Output the (x, y) coordinate of the center of the cell containing the given text.  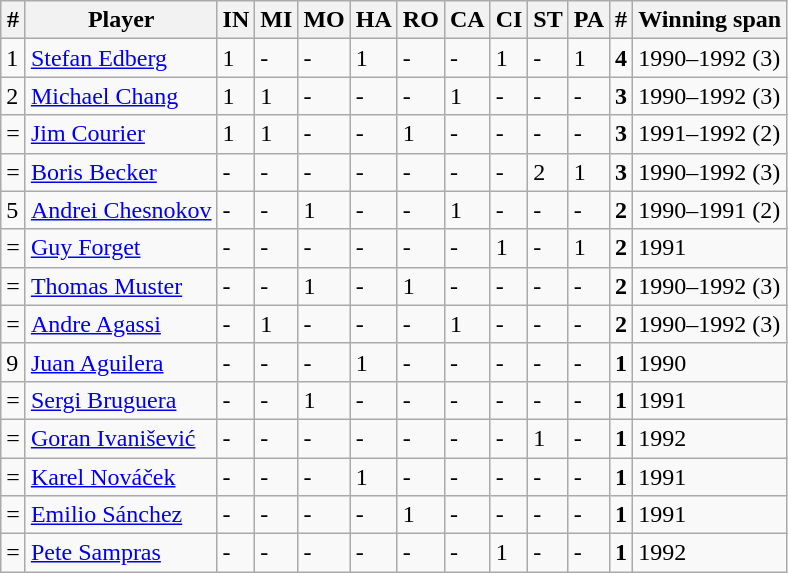
Pete Sampras (121, 553)
HA (374, 20)
MO (324, 20)
Stefan Edberg (121, 58)
4 (622, 58)
IN (236, 20)
5 (14, 210)
CA (467, 20)
Juan Aguilera (121, 362)
Jim Courier (121, 134)
Sergi Bruguera (121, 400)
ST (548, 20)
Andrei Chesnokov (121, 210)
Karel Nováček (121, 477)
9 (14, 362)
Andre Agassi (121, 324)
MI (276, 20)
PA (588, 20)
1990 (710, 362)
1991–1992 (2) (710, 134)
Guy Forget (121, 248)
Emilio Sánchez (121, 515)
Winning span (710, 20)
Boris Becker (121, 172)
CI (509, 20)
Thomas Muster (121, 286)
RO (420, 20)
Player (121, 20)
1990–1991 (2) (710, 210)
Michael Chang (121, 96)
Goran Ivanišević (121, 438)
